Provide the (X, Y) coordinate of the cell's center where the given text is located.  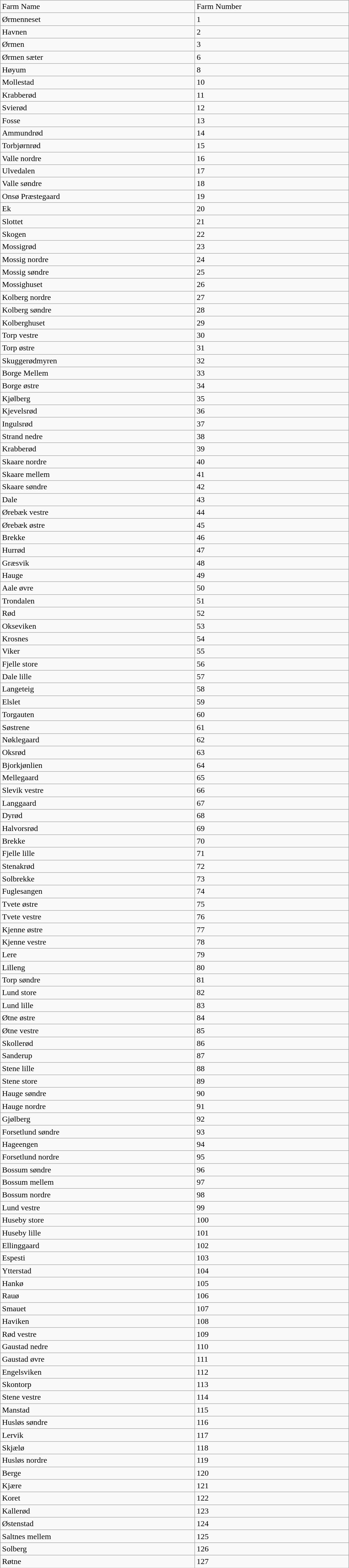
73 (272, 879)
36 (272, 411)
6 (272, 57)
121 (272, 1486)
Skuggerødmyren (98, 360)
Trondalen (98, 601)
18 (272, 184)
Svierød (98, 108)
Solberg (98, 1549)
108 (272, 1321)
61 (272, 727)
Kolberghuset (98, 323)
122 (272, 1498)
57 (272, 677)
41 (272, 474)
Dyrød (98, 816)
Strand nedre (98, 436)
115 (272, 1410)
111 (272, 1359)
109 (272, 1334)
94 (272, 1144)
2 (272, 32)
98 (272, 1195)
Manstad (98, 1410)
52 (272, 613)
120 (272, 1473)
47 (272, 550)
40 (272, 462)
Huseby lille (98, 1233)
Borge østre (98, 386)
1 (272, 19)
Græsvik (98, 563)
124 (272, 1523)
Torp vestre (98, 335)
Bjorkjønlien (98, 765)
Lilleng (98, 968)
102 (272, 1245)
Nøklegaard (98, 740)
106 (272, 1296)
90 (272, 1094)
Ingulsrød (98, 424)
116 (272, 1423)
101 (272, 1233)
125 (272, 1536)
Ørmen sæter (98, 57)
Fosse (98, 120)
39 (272, 449)
81 (272, 980)
Stene lille (98, 1068)
25 (272, 272)
Ytterstad (98, 1271)
80 (272, 968)
Skogen (98, 234)
51 (272, 601)
Øtne vestre (98, 1031)
50 (272, 588)
Torp østre (98, 348)
83 (272, 1005)
38 (272, 436)
Tvete vestre (98, 917)
Kolberg nordre (98, 297)
Kolberg søndre (98, 310)
88 (272, 1068)
103 (272, 1258)
67 (272, 803)
Solbrekke (98, 879)
118 (272, 1448)
Kjølberg (98, 399)
Engelsviken (98, 1372)
107 (272, 1309)
Rauø (98, 1296)
Bossum søndre (98, 1169)
59 (272, 702)
Koret (98, 1498)
Fjelle store (98, 664)
Skaare mellem (98, 474)
Mossig nordre (98, 259)
Hurrød (98, 550)
13 (272, 120)
37 (272, 424)
Torgauten (98, 714)
Skontorp (98, 1385)
70 (272, 841)
Halvorsrød (98, 828)
104 (272, 1271)
Lund lille (98, 1005)
Stene vestre (98, 1397)
54 (272, 639)
Farm Name (98, 7)
Berge (98, 1473)
Lund store (98, 993)
Slottet (98, 222)
42 (272, 487)
Tvete østre (98, 904)
110 (272, 1346)
Husløs søndre (98, 1423)
79 (272, 955)
44 (272, 512)
Saltnes mellem (98, 1536)
Torbjørnrød (98, 145)
60 (272, 714)
Rød vestre (98, 1334)
113 (272, 1385)
64 (272, 765)
Gjølberg (98, 1119)
Fjelle lille (98, 854)
3 (272, 45)
16 (272, 158)
Viker (98, 651)
78 (272, 942)
12 (272, 108)
8 (272, 70)
Dale (98, 500)
99 (272, 1208)
49 (272, 576)
Hauge søndre (98, 1094)
28 (272, 310)
Ammundrød (98, 133)
46 (272, 537)
Kjenne vestre (98, 942)
84 (272, 1018)
35 (272, 399)
Gaustad øvre (98, 1359)
14 (272, 133)
75 (272, 904)
119 (272, 1460)
112 (272, 1372)
91 (272, 1106)
Kallerød (98, 1511)
85 (272, 1031)
Mellegaard (98, 778)
Onsø Præstegaard (98, 196)
24 (272, 259)
Ellinggaard (98, 1245)
Røtne (98, 1561)
43 (272, 500)
Skaare nordre (98, 462)
Østenstad (98, 1523)
30 (272, 335)
23 (272, 247)
Ørmen (98, 45)
Lere (98, 955)
Forsetlund nordre (98, 1157)
Havnen (98, 32)
76 (272, 917)
Langgaard (98, 803)
72 (272, 866)
Gaustad nedre (98, 1346)
Slevik vestre (98, 790)
Ulvedalen (98, 171)
93 (272, 1132)
Husløs nordre (98, 1460)
66 (272, 790)
58 (272, 689)
20 (272, 209)
82 (272, 993)
45 (272, 525)
29 (272, 323)
62 (272, 740)
Ørebæk østre (98, 525)
Mossigrød (98, 247)
Bossum nordre (98, 1195)
74 (272, 891)
Ørebæk vestre (98, 512)
63 (272, 752)
Smauet (98, 1309)
65 (272, 778)
Haviken (98, 1321)
123 (272, 1511)
Borge Mellem (98, 373)
Stene store (98, 1081)
33 (272, 373)
Huseby store (98, 1220)
34 (272, 386)
15 (272, 145)
56 (272, 664)
Kjevelsrød (98, 411)
95 (272, 1157)
77 (272, 929)
89 (272, 1081)
71 (272, 854)
Øtne østre (98, 1018)
92 (272, 1119)
Mossig søndre (98, 272)
27 (272, 297)
97 (272, 1182)
Skaare søndre (98, 487)
Ek (98, 209)
Dale lille (98, 677)
21 (272, 222)
Skollerød (98, 1043)
Hauge (98, 576)
11 (272, 95)
Elslet (98, 702)
Hauge nordre (98, 1106)
105 (272, 1283)
127 (272, 1561)
100 (272, 1220)
Søstrene (98, 727)
Ørmenneset (98, 19)
Forsetlund søndre (98, 1132)
Valle nordre (98, 158)
Farm Number (272, 7)
117 (272, 1435)
31 (272, 348)
Okseviken (98, 626)
Kjenne østre (98, 929)
126 (272, 1549)
Sanderup (98, 1056)
Krosnes (98, 639)
Stenakrød (98, 866)
32 (272, 360)
Mollestad (98, 82)
Valle søndre (98, 184)
Langeteig (98, 689)
53 (272, 626)
68 (272, 816)
Mossighuset (98, 285)
Bossum mellem (98, 1182)
Fuglesangen (98, 891)
Lund vestre (98, 1208)
96 (272, 1169)
114 (272, 1397)
86 (272, 1043)
69 (272, 828)
19 (272, 196)
Lervik (98, 1435)
48 (272, 563)
Oksrød (98, 752)
22 (272, 234)
Rød (98, 613)
10 (272, 82)
87 (272, 1056)
Høyum (98, 70)
Hankø (98, 1283)
Kjære (98, 1486)
Skjælø (98, 1448)
Aale øvre (98, 588)
55 (272, 651)
Espesti (98, 1258)
Torp søndre (98, 980)
Hageengen (98, 1144)
17 (272, 171)
26 (272, 285)
